Find where the given text appears and provide that cell's center as (X, Y) coordinate. 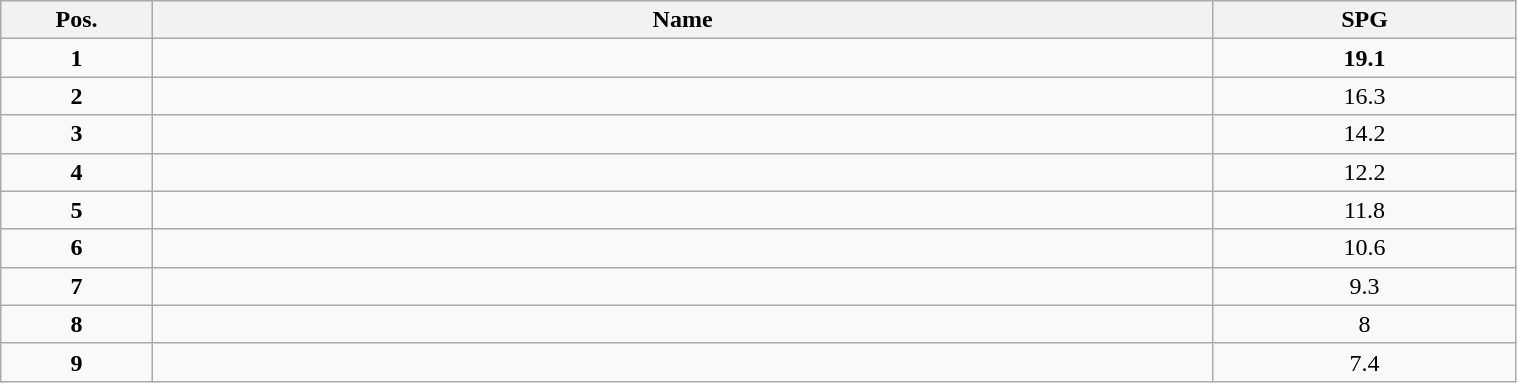
11.8 (1364, 210)
3 (77, 134)
Pos. (77, 20)
SPG (1364, 20)
1 (77, 58)
12.2 (1364, 172)
Name (682, 20)
19.1 (1364, 58)
10.6 (1364, 248)
2 (77, 96)
4 (77, 172)
9.3 (1364, 286)
5 (77, 210)
6 (77, 248)
16.3 (1364, 96)
9 (77, 362)
7 (77, 286)
7.4 (1364, 362)
14.2 (1364, 134)
